For the text-containing cell, return its midpoint in (x, y) coordinate format. 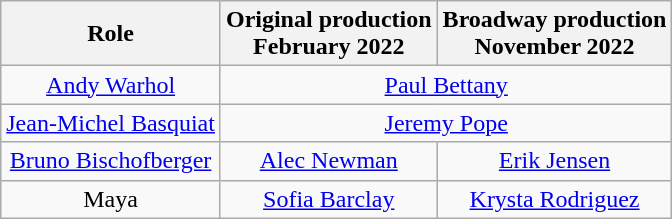
Andy Warhol (111, 85)
Krysta Rodriguez (554, 199)
Maya (111, 199)
Erik Jensen (554, 161)
Paul Bettany (446, 85)
Bruno Bischofberger (111, 161)
Broadway productionNovember 2022 (554, 34)
Original productionFebruary 2022 (328, 34)
Role (111, 34)
Jean-Michel Basquiat (111, 123)
Sofia Barclay (328, 199)
Jeremy Pope (446, 123)
Alec Newman (328, 161)
